For the text-containing cell, return its midpoint in [x, y] coordinate format. 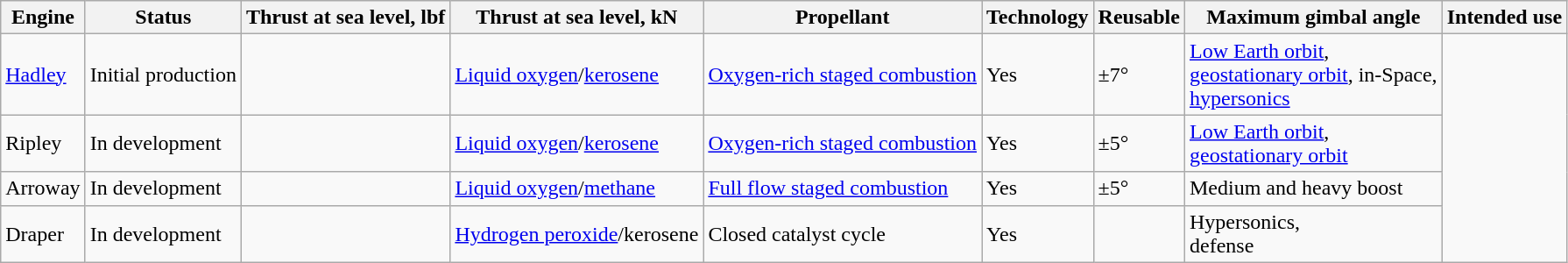
Hydrogen peroxide/kerosene [576, 233]
Hadley [43, 75]
Closed catalyst cycle [843, 233]
Ripley [43, 144]
Status [163, 18]
Engine [43, 18]
Intended use [1504, 18]
Reusable [1139, 18]
Thrust at sea level, kN [576, 18]
Propellant [843, 18]
Low Earth orbit,geostationary orbit, in-Space,hypersonics [1313, 75]
Arroway [43, 188]
Technology [1038, 18]
Hypersonics,defense [1313, 233]
Draper [43, 233]
Initial production [163, 75]
Medium and heavy boost [1313, 188]
Low Earth orbit,geostationary orbit [1313, 144]
Full flow staged combustion [843, 188]
±7° [1139, 75]
Maximum gimbal angle [1313, 18]
Thrust at sea level, lbf [345, 18]
Liquid oxygen/methane [576, 188]
